Provide the (X, Y) coordinate of the cell's center where the given text is located.  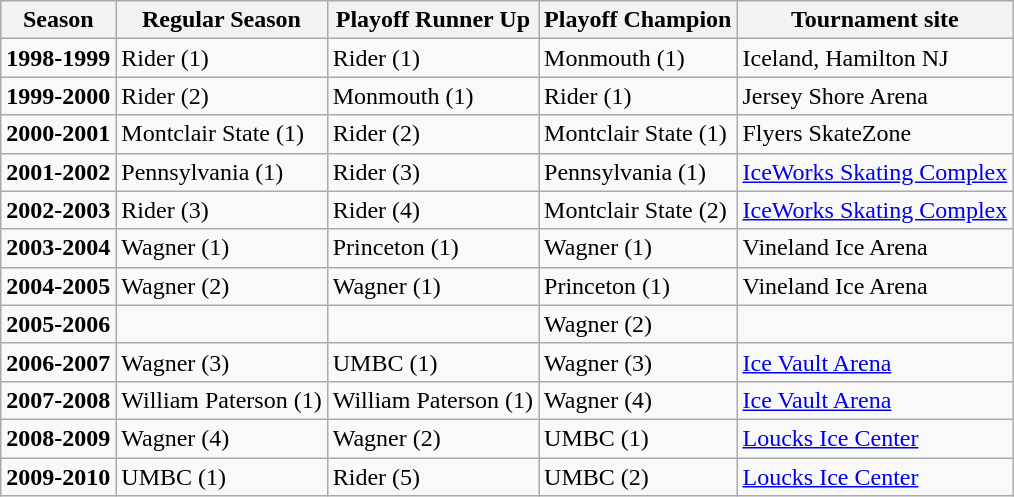
1999-2000 (58, 96)
Montclair State (2) (638, 210)
Season (58, 20)
Playoff Champion (638, 20)
Regular Season (222, 20)
Rider (5) (432, 477)
Jersey Shore Arena (875, 96)
2008-2009 (58, 438)
2000-2001 (58, 134)
2004-2005 (58, 286)
Tournament site (875, 20)
UMBC (2) (638, 477)
Flyers SkateZone (875, 134)
2007-2008 (58, 400)
2001-2002 (58, 172)
1998-1999 (58, 58)
Iceland, Hamilton NJ (875, 58)
2002-2003 (58, 210)
2009-2010 (58, 477)
2006-2007 (58, 362)
2003-2004 (58, 248)
Rider (4) (432, 210)
Playoff Runner Up (432, 20)
2005-2006 (58, 324)
